Pinpoint the cell where the given text exists, returning its (x, y) midpoint coordinate. 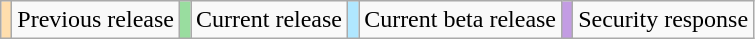
Current beta release (460, 20)
Previous release (96, 20)
Security response (664, 20)
Current release (270, 20)
